For the text-containing cell, return its midpoint in (x, y) coordinate format. 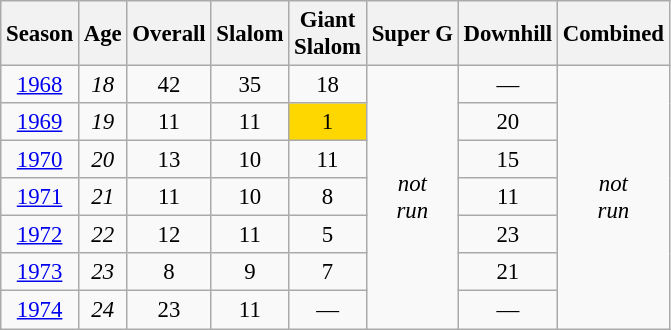
24 (102, 310)
GiantSlalom (328, 34)
1 (328, 122)
1973 (40, 273)
Super G (412, 34)
Age (102, 34)
1971 (40, 197)
Downhill (508, 34)
19 (102, 122)
1974 (40, 310)
15 (508, 160)
22 (102, 235)
1969 (40, 122)
Combined (613, 34)
5 (328, 235)
Slalom (250, 34)
Overall (169, 34)
9 (250, 273)
7 (328, 273)
1968 (40, 85)
13 (169, 160)
1970 (40, 160)
Season (40, 34)
12 (169, 235)
35 (250, 85)
1972 (40, 235)
42 (169, 85)
